From the cell containing the given text, extract its center point as [x, y] coordinate. 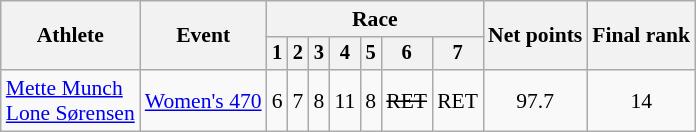
Race [375, 19]
3 [318, 54]
5 [370, 54]
Athlete [70, 36]
2 [298, 54]
Final rank [641, 36]
Mette MunchLone Sørensen [70, 100]
Event [204, 36]
Women's 470 [204, 100]
14 [641, 100]
4 [344, 54]
97.7 [535, 100]
1 [278, 54]
Net points [535, 36]
11 [344, 100]
